Find where the given text appears and provide that cell's center as (x, y) coordinate. 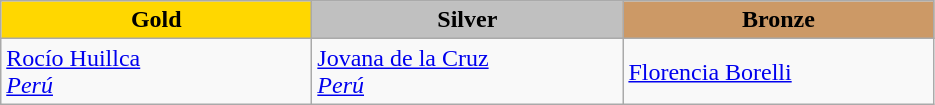
Jovana de la Cruz Perú (468, 72)
Bronze (778, 20)
Rocío Huillca Perú (156, 72)
Gold (156, 20)
Silver (468, 20)
Florencia Borelli (778, 72)
